Find where the given text appears and provide that cell's center as [x, y] coordinate. 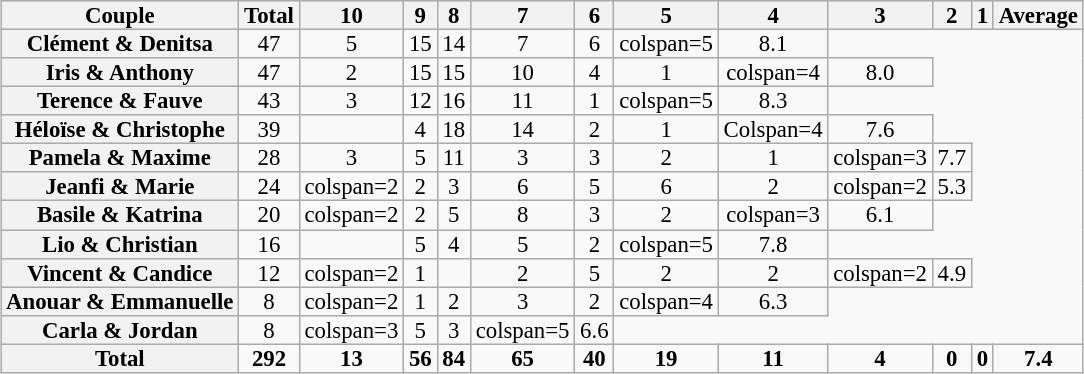
20 [269, 216]
9 [420, 16]
Anouar & Emmanuelle [120, 302]
6.1 [880, 216]
6.6 [594, 330]
13 [351, 358]
65 [522, 358]
Jeanfi & Marie [120, 186]
Basile & Katrina [120, 216]
Lio & Christian [120, 244]
4.9 [952, 272]
Iris & Anthony [120, 72]
Terence & Fauve [120, 102]
39 [269, 130]
7.6 [880, 130]
7.8 [773, 244]
Carla & Jordan [120, 330]
19 [666, 358]
24 [269, 186]
7.4 [1038, 358]
8.0 [880, 72]
28 [269, 158]
5.3 [952, 186]
7.7 [952, 158]
18 [454, 130]
Average [1038, 16]
Héloïse & Christophe [120, 130]
56 [420, 358]
Colspan=4 [773, 130]
6.3 [773, 302]
Vincent & Candice [120, 272]
8.3 [773, 102]
Pamela & Maxime [120, 158]
43 [269, 102]
Clément & Denitsa [120, 44]
292 [269, 358]
40 [594, 358]
Couple [120, 16]
8.1 [773, 44]
84 [454, 358]
